Find where the given text appears and provide that cell's center as [X, Y] coordinate. 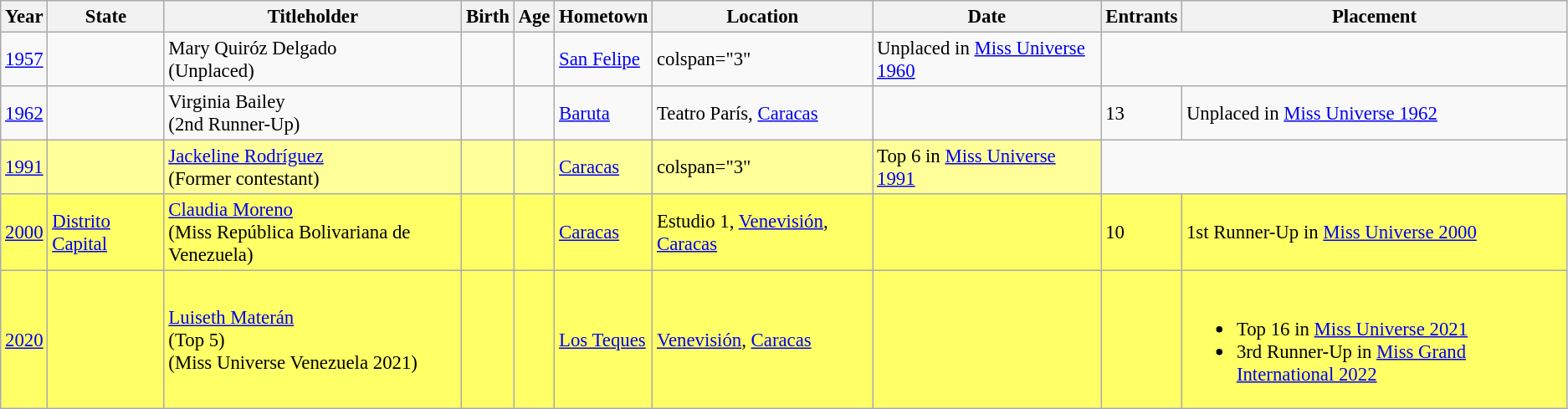
Virginia Bailey(2nd Runner-Up) [313, 114]
Jackeline Rodríguez(Former contestant) [313, 167]
Year [24, 17]
Placement [1375, 17]
2020 [24, 340]
Estudio 1, Venevisión, Caracas [763, 233]
Titleholder [313, 17]
2000 [24, 233]
Date [987, 17]
Mary Quiróz Delgado(Unplaced) [313, 60]
13 [1141, 114]
1st Runner-Up in Miss Universe 2000 [1375, 233]
Claudia Moreno(Miss República Bolivariana de Venezuela) [313, 233]
Top 16 in Miss Universe 20213rd Runner-Up in Miss Grand International 2022 [1375, 340]
1957 [24, 60]
Top 6 in Miss Universe 1991 [987, 167]
Birth [489, 17]
Luiseth Materán(Top 5)(Miss Universe Venezuela 2021) [313, 340]
Distrito Capital [105, 233]
Entrants [1141, 17]
10 [1141, 233]
State [105, 17]
Location [763, 17]
Age [534, 17]
Unplaced in Miss Universe 1960 [987, 60]
Venevisión, Caracas [763, 340]
Baruta [604, 114]
San Felipe [604, 60]
Unplaced in Miss Universe 1962 [1375, 114]
1962 [24, 114]
Los Teques [604, 340]
Hometown [604, 17]
Teatro París, Caracas [763, 114]
1991 [24, 167]
